From the cell containing the given text, extract its center point as (X, Y) coordinate. 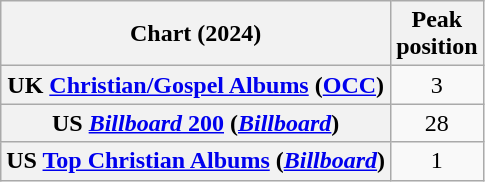
US Top Christian Albums (Billboard) (196, 161)
1 (437, 161)
28 (437, 123)
Chart (2024) (196, 34)
US Billboard 200 (Billboard) (196, 123)
UK Christian/Gospel Albums (OCC) (196, 85)
3 (437, 85)
Peak position (437, 34)
